Provide the [X, Y] coordinate of the cell's center where the given text is located.  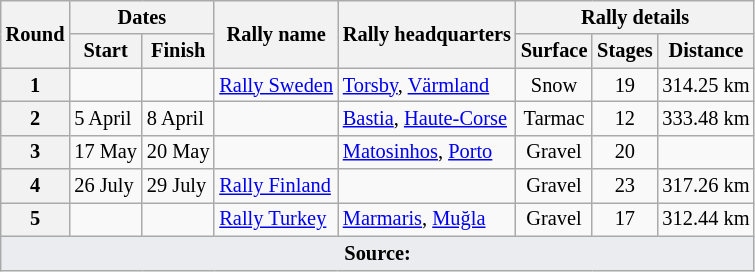
312.44 km [706, 219]
Marmaris, Muğla [427, 219]
Rally Sweden [276, 85]
23 [624, 186]
2 [36, 118]
314.25 km [706, 85]
Rally details [636, 17]
8 April [178, 118]
Rally name [276, 34]
Stages [624, 51]
Torsby, Värmland [427, 85]
Matosinhos, Porto [427, 152]
12 [624, 118]
Start [106, 51]
Snow [554, 85]
Tarmac [554, 118]
Distance [706, 51]
5 [36, 219]
Source: [378, 253]
Finish [178, 51]
333.48 km [706, 118]
29 July [178, 186]
20 May [178, 152]
19 [624, 85]
Rally Finland [276, 186]
Rally headquarters [427, 34]
3 [36, 152]
4 [36, 186]
Round [36, 34]
317.26 km [706, 186]
Bastia, Haute-Corse [427, 118]
Rally Turkey [276, 219]
1 [36, 85]
Surface [554, 51]
26 July [106, 186]
17 May [106, 152]
Dates [142, 17]
20 [624, 152]
5 April [106, 118]
17 [624, 219]
